Output the (x, y) coordinate of the center of the cell containing the given text.  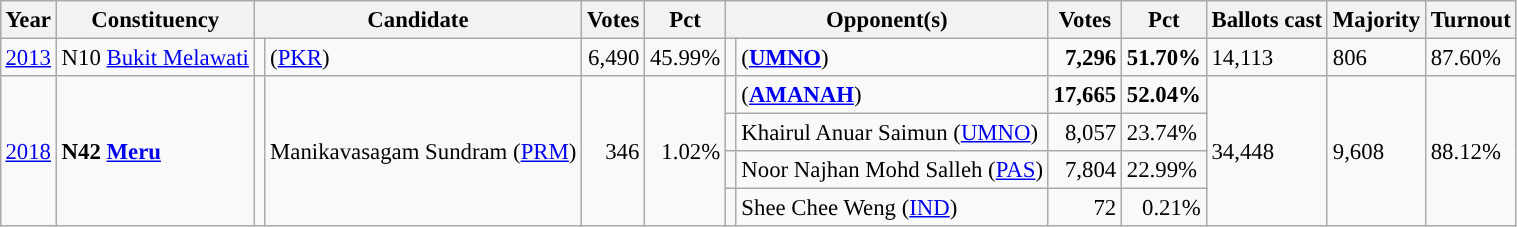
Noor Najhan Mohd Salleh (PAS) (892, 170)
Constituency (155, 20)
7,804 (1084, 170)
14,113 (1266, 57)
2013 (28, 57)
N10 Bukit Melawati (155, 57)
Candidate (418, 20)
6,490 (614, 57)
Shee Chee Weng (IND) (892, 208)
Manikavasagam Sundram (PRM) (424, 151)
806 (1376, 57)
22.99% (1164, 170)
23.74% (1164, 133)
1.02% (686, 151)
Year (28, 20)
Ballots cast (1266, 20)
346 (614, 151)
51.70% (1164, 57)
45.99% (686, 57)
17,665 (1084, 95)
34,448 (1266, 151)
Opponent(s) (886, 20)
Turnout (1470, 20)
Majority (1376, 20)
(PKR) (424, 57)
2018 (28, 151)
72 (1084, 208)
(AMANAH) (892, 95)
(UMNO) (892, 57)
0.21% (1164, 208)
8,057 (1084, 133)
87.60% (1470, 57)
N42 Meru (155, 151)
Khairul Anuar Saimun (UMNO) (892, 133)
7,296 (1084, 57)
88.12% (1470, 151)
52.04% (1164, 95)
9,608 (1376, 151)
